For the text-containing cell, return its midpoint in [x, y] coordinate format. 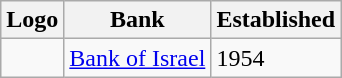
Logo [32, 20]
Established [276, 20]
Bank [138, 20]
Bank of Israel [138, 58]
1954 [276, 58]
